Output the (x, y) coordinate of the center of the cell containing the given text.  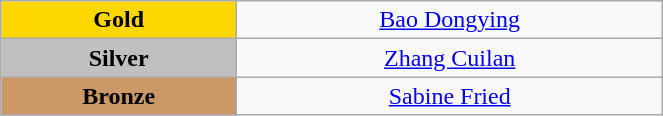
Bronze (119, 96)
Silver (119, 58)
Gold (119, 20)
Zhang Cuilan (450, 58)
Sabine Fried (450, 96)
Bao Dongying (450, 20)
